Extract the (x, y) coordinate from the center of the cell holding the provided text.  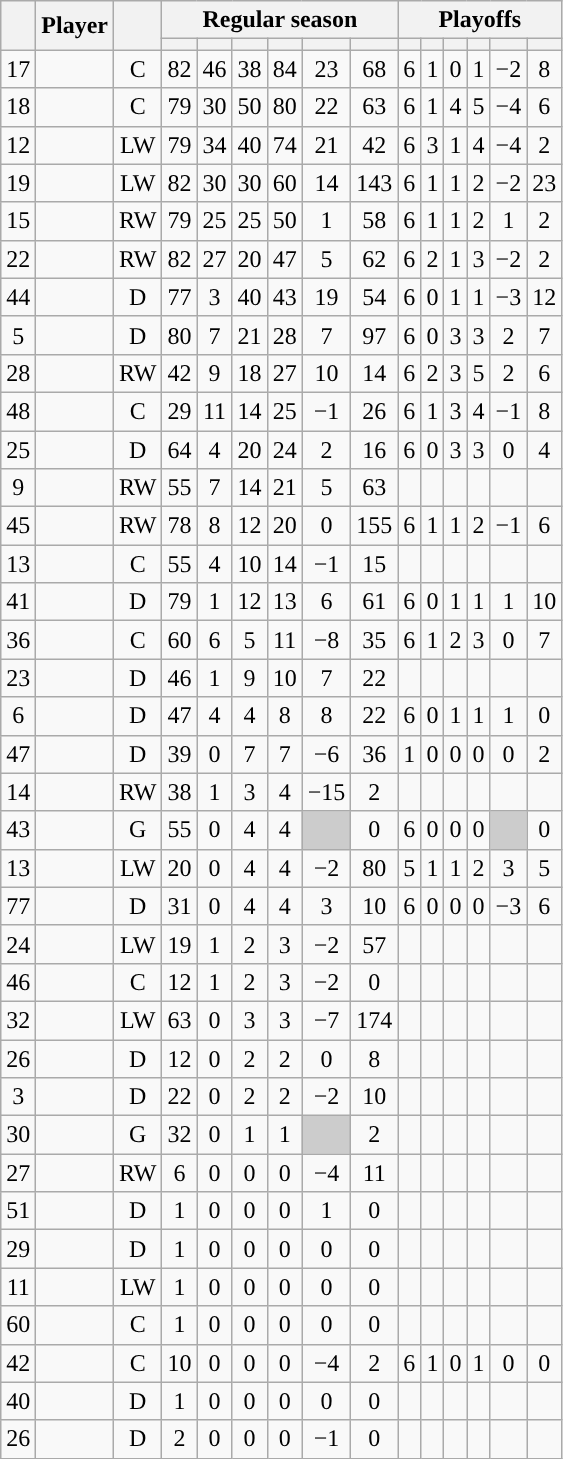
44 (18, 297)
57 (374, 944)
74 (284, 145)
Player (75, 26)
78 (180, 526)
Regular season (280, 20)
35 (374, 640)
Playoffs (480, 20)
34 (214, 145)
62 (374, 259)
64 (180, 449)
97 (374, 335)
16 (374, 449)
61 (374, 602)
68 (374, 69)
−7 (326, 1020)
143 (374, 183)
54 (374, 297)
155 (374, 526)
51 (18, 1211)
174 (374, 1020)
39 (180, 754)
58 (374, 221)
31 (180, 906)
−8 (326, 640)
−6 (326, 754)
45 (18, 526)
41 (18, 602)
48 (18, 411)
−15 (326, 792)
84 (284, 69)
17 (18, 69)
